Determine the [x, y] coordinate at the center of the cell enclosing the given text.  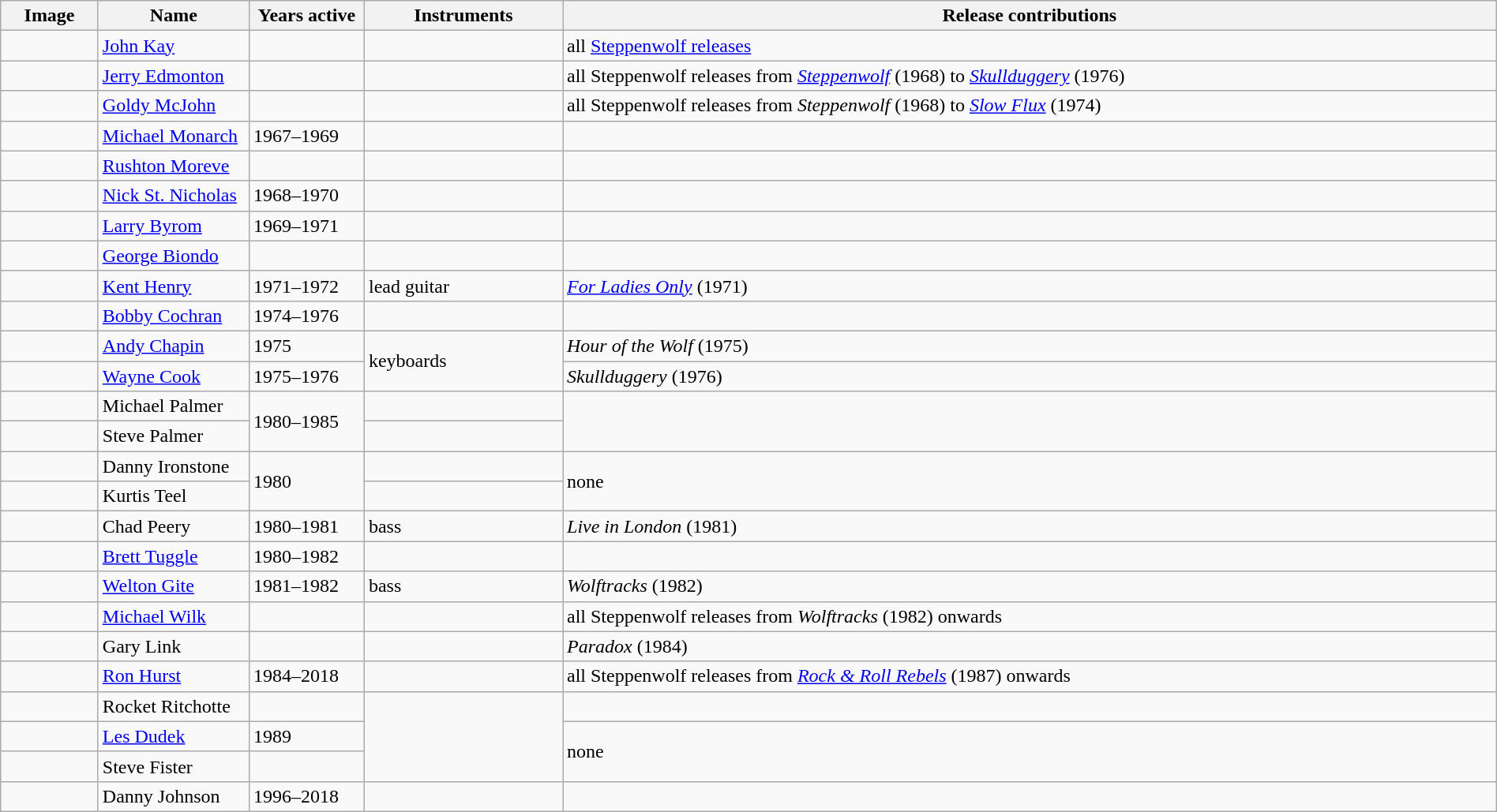
all Steppenwolf releases from Steppenwolf (1968) to Skullduggery (1976) [1030, 76]
Instruments [463, 16]
Steve Palmer [174, 436]
Paradox (1984) [1030, 646]
1980–1981 [306, 526]
1975–1976 [306, 376]
Name [174, 16]
Live in London (1981) [1030, 526]
1974–1976 [306, 316]
all Steppenwolf releases from Wolftracks (1982) onwards [1030, 616]
Rushton Moreve [174, 166]
Kurtis Teel [174, 496]
George Biondo [174, 256]
Brett Tuggle [174, 556]
Image [50, 16]
all Steppenwolf releases from Steppenwolf (1968) to Slow Flux (1974) [1030, 106]
John Kay [174, 46]
Les Dudek [174, 736]
Years active [306, 16]
1980 [306, 481]
1980–1985 [306, 421]
1975 [306, 346]
Welton Gite [174, 586]
Nick St. Nicholas [174, 196]
Danny Johnson [174, 796]
1981–1982 [306, 586]
keyboards [463, 361]
Skullduggery (1976) [1030, 376]
Goldy McJohn [174, 106]
For Ladies Only (1971) [1030, 286]
Bobby Cochran [174, 316]
Andy Chapin [174, 346]
Steve Fister [174, 766]
all Steppenwolf releases from Rock & Roll Rebels (1987) onwards [1030, 676]
1967–1969 [306, 136]
Wayne Cook [174, 376]
Hour of the Wolf (1975) [1030, 346]
1980–1982 [306, 556]
1971–1972 [306, 286]
Michael Monarch [174, 136]
Larry Byrom [174, 226]
Michael Wilk [174, 616]
Rocket Ritchotte [174, 706]
Jerry Edmonton [174, 76]
Release contributions [1030, 16]
1984–2018 [306, 676]
1996–2018 [306, 796]
1989 [306, 736]
1968–1970 [306, 196]
Kent Henry [174, 286]
lead guitar [463, 286]
Chad Peery [174, 526]
all Steppenwolf releases [1030, 46]
Wolftracks (1982) [1030, 586]
Ron Hurst [174, 676]
1969–1971 [306, 226]
Danny Ironstone [174, 466]
Michael Palmer [174, 406]
Gary Link [174, 646]
